Detect which cell encompasses the target text, then output its [x, y] center coordinate. 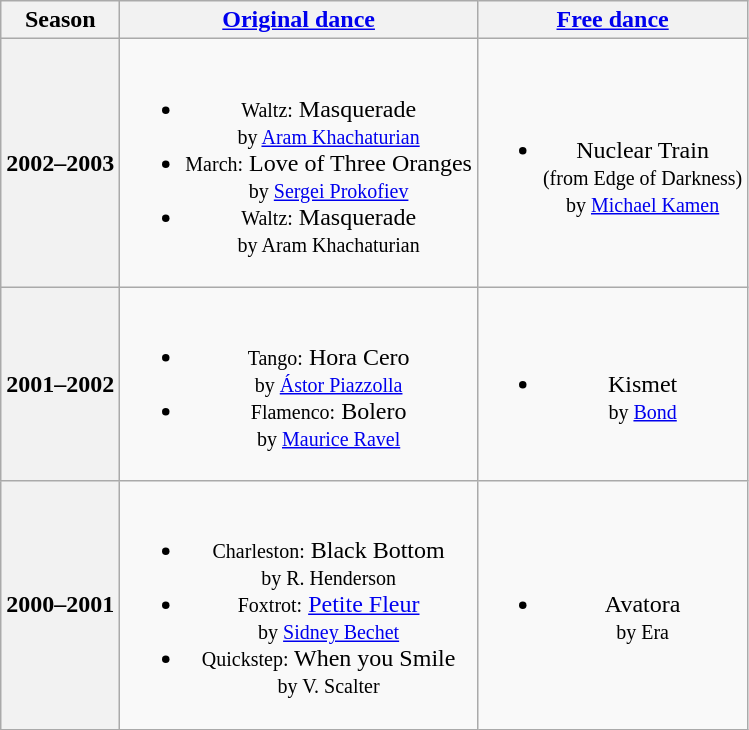
Free dance [612, 20]
Avatora by Era [612, 605]
Nuclear Train (from Edge of Darkness) by Michael Kamen [612, 163]
Waltz: Masquerade by Aram Khachaturian March: Love of Three Oranges by Sergei Prokofiev Waltz: Masquerade by Aram Khachaturian [299, 163]
Original dance [299, 20]
Tango: Hora Cero by Ástor Piazzolla Flamenco: Bolero by Maurice Ravel [299, 384]
Charleston: Black Bottom by R. Henderson Foxtrot: Petite Fleur by Sidney Bechet Quickstep: When you Smile by V. Scalter [299, 605]
Kismet by Bond [612, 384]
2001–2002 [60, 384]
Season [60, 20]
2000–2001 [60, 605]
2002–2003 [60, 163]
